Extract the [X, Y] coordinate from the center of the cell holding the provided text.  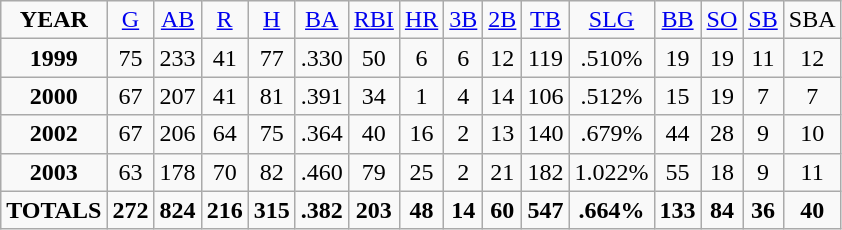
.382 [322, 210]
2B [502, 20]
55 [678, 172]
50 [374, 58]
13 [502, 134]
233 [178, 58]
84 [722, 210]
.510% [612, 58]
64 [224, 134]
AB [178, 20]
SBA [812, 20]
206 [178, 134]
547 [546, 210]
15 [678, 96]
28 [722, 134]
BA [322, 20]
207 [178, 96]
H [272, 20]
182 [546, 172]
1.022% [612, 172]
.460 [322, 172]
HR [421, 20]
.512% [612, 96]
272 [130, 210]
119 [546, 58]
4 [464, 96]
BB [678, 20]
25 [421, 172]
81 [272, 96]
.364 [322, 134]
82 [272, 172]
63 [130, 172]
315 [272, 210]
34 [374, 96]
.330 [322, 58]
G [130, 20]
2002 [54, 134]
SB [763, 20]
2000 [54, 96]
.679% [612, 134]
60 [502, 210]
3B [464, 20]
178 [178, 172]
TOTALS [54, 210]
77 [272, 58]
21 [502, 172]
70 [224, 172]
YEAR [54, 20]
SO [722, 20]
10 [812, 134]
.664% [612, 210]
1 [421, 96]
203 [374, 210]
106 [546, 96]
16 [421, 134]
1999 [54, 58]
824 [178, 210]
140 [546, 134]
133 [678, 210]
TB [546, 20]
79 [374, 172]
36 [763, 210]
48 [421, 210]
2003 [54, 172]
216 [224, 210]
SLG [612, 20]
.391 [322, 96]
18 [722, 172]
RBI [374, 20]
44 [678, 134]
R [224, 20]
